Capture the cell that displays the provided text and extract its [x, y] central coordinate. 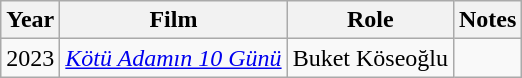
Year [30, 20]
Buket Köseoğlu [370, 58]
Film [174, 20]
Kötü Adamın 10 Günü [174, 58]
Notes [487, 20]
2023 [30, 58]
Role [370, 20]
